For the text-containing cell, return its midpoint in (x, y) coordinate format. 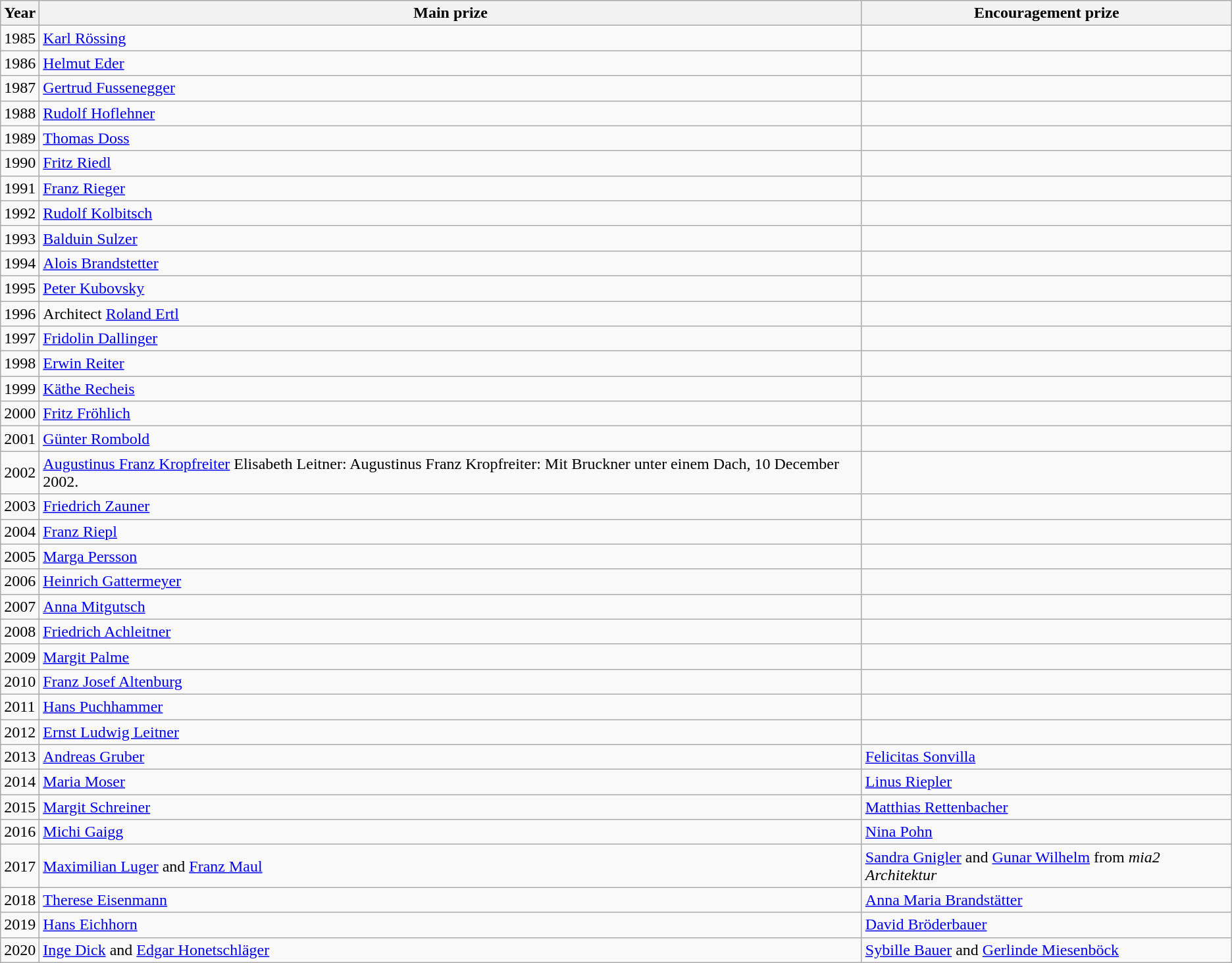
2020 (20, 950)
Thomas Doss (451, 138)
Main prize (451, 13)
2006 (20, 581)
1993 (20, 238)
Peter Kubovsky (451, 288)
Franz Josef Altenburg (451, 681)
Therese Eisenmann (451, 900)
1985 (20, 38)
1988 (20, 113)
1992 (20, 213)
Felicitas Sonvilla (1046, 757)
Architect Roland Ertl (451, 314)
2002 (20, 472)
Erwin Reiter (451, 364)
Hans Puchhammer (451, 706)
Alois Brandstetter (451, 263)
David Bröderbauer (1046, 925)
2005 (20, 556)
Maximilian Luger and Franz Maul (451, 866)
2010 (20, 681)
Hans Eichhorn (451, 925)
2017 (20, 866)
Käthe Recheis (451, 389)
Nina Pohn (1046, 832)
1996 (20, 314)
2011 (20, 706)
1986 (20, 63)
Margit Palme (451, 656)
Fridolin Dallinger (451, 339)
2009 (20, 656)
Sybille Bauer and Gerlinde Miesenböck (1046, 950)
Anna Maria Brandstätter (1046, 900)
2018 (20, 900)
Maria Moser (451, 782)
Fritz Fröhlich (451, 414)
Rudolf Hoflehner (451, 113)
1989 (20, 138)
Year (20, 13)
1987 (20, 88)
Sandra Gnigler and Gunar Wilhelm from mia2 Architektur (1046, 866)
Friedrich Zauner (451, 506)
Friedrich Achleitner (451, 631)
2019 (20, 925)
Linus Riepler (1046, 782)
Anna Mitgutsch (451, 606)
Heinrich Gattermeyer (451, 581)
2008 (20, 631)
2016 (20, 832)
2003 (20, 506)
Günter Rombold (451, 439)
2012 (20, 732)
2013 (20, 757)
Helmut Eder (451, 63)
Fritz Riedl (451, 163)
2007 (20, 606)
Rudolf Kolbitsch (451, 213)
Gertrud Fussenegger (451, 88)
1991 (20, 188)
2015 (20, 807)
1997 (20, 339)
2014 (20, 782)
Marga Persson (451, 556)
Karl Rössing (451, 38)
Michi Gaigg (451, 832)
1994 (20, 263)
Balduin Sulzer (451, 238)
Margit Schreiner (451, 807)
2000 (20, 414)
Encouragement prize (1046, 13)
Franz Riepl (451, 531)
1999 (20, 389)
Franz Rieger (451, 188)
Inge Dick and Edgar Honetschläger (451, 950)
2004 (20, 531)
Matthias Rettenbacher (1046, 807)
Augustinus Franz Kropfreiter Elisabeth Leitner: Augustinus Franz Kropfreiter: Mit Bruckner unter einem Dach, 10 December 2002. (451, 472)
Ernst Ludwig Leitner (451, 732)
1998 (20, 364)
Andreas Gruber (451, 757)
1995 (20, 288)
2001 (20, 439)
1990 (20, 163)
